Detect which cell encompasses the target text, then output its [X, Y] center coordinate. 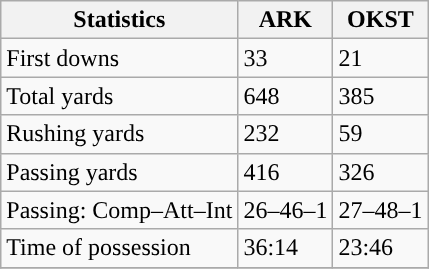
Total yards [120, 96]
33 [286, 58]
Passing yards [120, 172]
385 [380, 96]
21 [380, 58]
Time of possession [120, 248]
27–48–1 [380, 210]
59 [380, 134]
ARK [286, 20]
326 [380, 172]
36:14 [286, 248]
416 [286, 172]
Statistics [120, 20]
26–46–1 [286, 210]
First downs [120, 58]
232 [286, 134]
Rushing yards [120, 134]
648 [286, 96]
OKST [380, 20]
Passing: Comp–Att–Int [120, 210]
23:46 [380, 248]
